Locate the cell with the specified text and output its (X, Y) center coordinate. 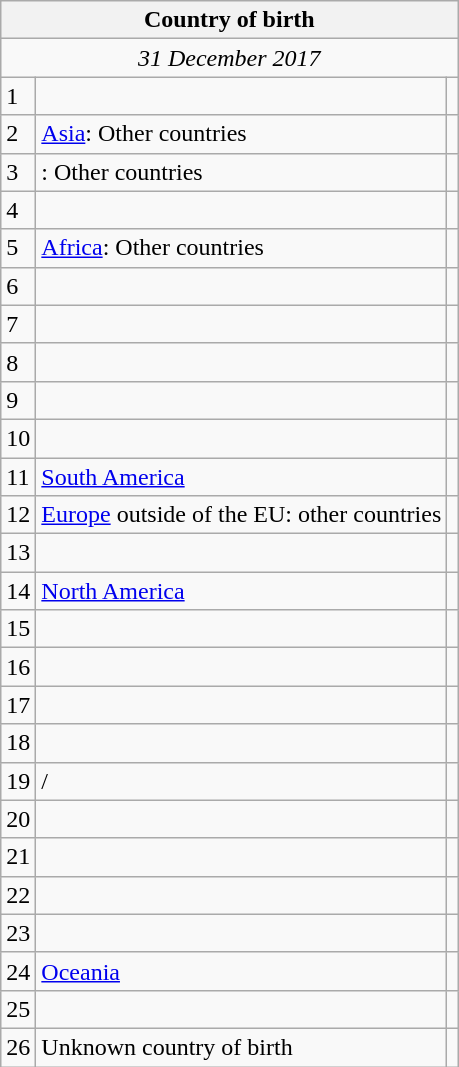
5 (18, 248)
8 (18, 362)
15 (18, 629)
South America (242, 477)
19 (18, 781)
: Other countries (242, 172)
Europe outside of the EU: other countries (242, 515)
Africa: Other countries (242, 248)
North America (242, 591)
23 (18, 933)
14 (18, 591)
Oceania (242, 971)
Asia: Other countries (242, 134)
17 (18, 705)
13 (18, 553)
3 (18, 172)
25 (18, 1009)
9 (18, 400)
Unknown country of birth (242, 1047)
Country of birth (230, 20)
24 (18, 971)
2 (18, 134)
22 (18, 895)
20 (18, 819)
11 (18, 477)
31 December 2017 (230, 58)
/ (242, 781)
26 (18, 1047)
18 (18, 743)
21 (18, 857)
12 (18, 515)
4 (18, 210)
1 (18, 96)
16 (18, 667)
6 (18, 286)
7 (18, 324)
10 (18, 438)
